Search for the cell housing the specified text and yield its [x, y] center coordinate. 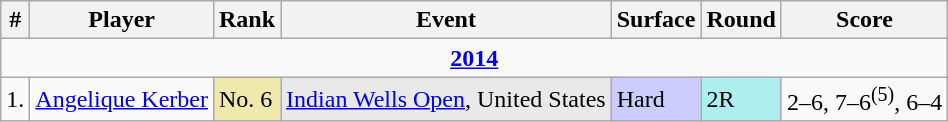
# [16, 20]
Angelique Kerber [122, 100]
No. 6 [246, 100]
Round [741, 20]
Event [446, 20]
2–6, 7–6(5), 6–4 [864, 100]
Player [122, 20]
2R [741, 100]
Rank [246, 20]
Score [864, 20]
1. [16, 100]
Hard [656, 100]
Surface [656, 20]
2014 [474, 58]
Indian Wells Open, United States [446, 100]
